Provide the [x, y] coordinate of the cell's center where the given text is located.  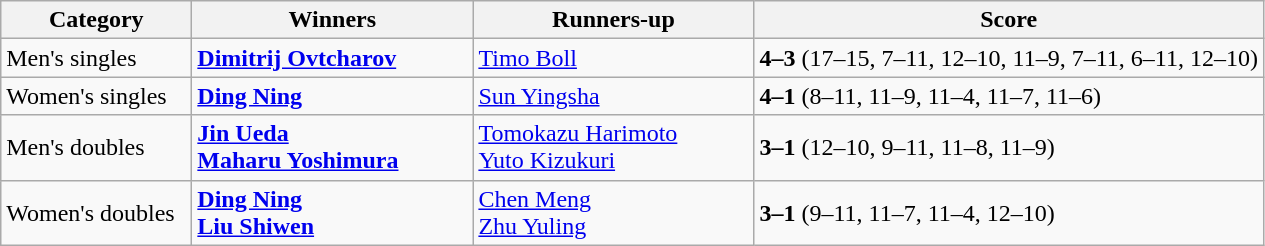
Jin Ueda Maharu Yoshimura [332, 148]
Dimitrij Ovtcharov [332, 58]
Score [1008, 20]
Ding Ning [332, 96]
Winners [332, 20]
Women's singles [96, 96]
Men's doubles [96, 148]
Tomokazu Harimoto Yuto Kizukuri [614, 148]
Chen Meng Zhu Yuling [614, 212]
4–1 (8–11, 11–9, 11–4, 11–7, 11–6) [1008, 96]
Men's singles [96, 58]
3–1 (12–10, 9–11, 11–8, 11–9) [1008, 148]
Ding Ning Liu Shiwen [332, 212]
Timo Boll [614, 58]
Sun Yingsha [614, 96]
Women's doubles [96, 212]
4–3 (17–15, 7–11, 12–10, 11–9, 7–11, 6–11, 12–10) [1008, 58]
3–1 (9–11, 11–7, 11–4, 12–10) [1008, 212]
Runners-up [614, 20]
Category [96, 20]
